Locate the cell with the specified text and output its [x, y] center coordinate. 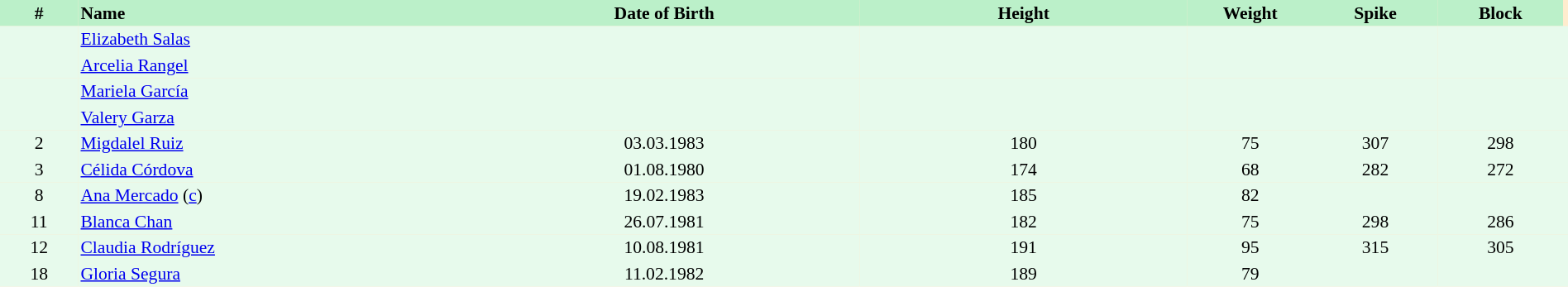
282 [1374, 170]
Valery Garza [273, 117]
2 [39, 144]
Height [1024, 13]
3 [39, 170]
12 [39, 248]
315 [1374, 248]
182 [1024, 222]
# [39, 13]
286 [1500, 222]
Elizabeth Salas [273, 40]
01.08.1980 [664, 170]
26.07.1981 [664, 222]
10.08.1981 [664, 248]
79 [1250, 274]
Block [1500, 13]
Arcelia Rangel [273, 65]
Gloria Segura [273, 274]
Migdalel Ruiz [273, 144]
19.02.1983 [664, 195]
Célida Córdova [273, 170]
305 [1500, 248]
Ana Mercado (c) [273, 195]
95 [1250, 248]
185 [1024, 195]
Mariela García [273, 91]
Spike [1374, 13]
191 [1024, 248]
Claudia Rodríguez [273, 248]
68 [1250, 170]
82 [1250, 195]
272 [1500, 170]
174 [1024, 170]
Weight [1250, 13]
Name [273, 13]
03.03.1983 [664, 144]
18 [39, 274]
8 [39, 195]
11 [39, 222]
189 [1024, 274]
Blanca Chan [273, 222]
Date of Birth [664, 13]
307 [1374, 144]
180 [1024, 144]
11.02.1982 [664, 274]
